Output the [x, y] coordinate of the center of the cell containing the given text.  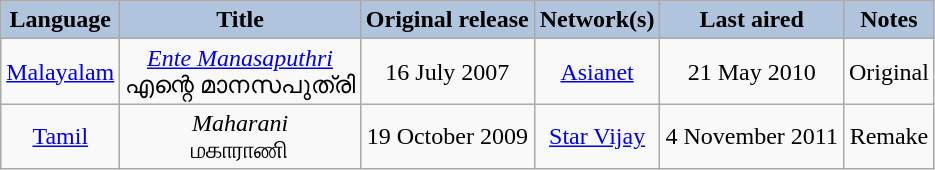
21 May 2010 [752, 72]
Original release [447, 20]
Malayalam [60, 72]
Network(s) [597, 20]
Maharani மகாராணி [240, 136]
Remake [888, 136]
Last aired [752, 20]
Ente Manasaputhri എന്റെ മാനസപുത്രി [240, 72]
16 July 2007 [447, 72]
Tamil [60, 136]
Asianet [597, 72]
Original [888, 72]
Title [240, 20]
Star Vijay [597, 136]
19 October 2009 [447, 136]
Notes [888, 20]
4 November 2011 [752, 136]
Language [60, 20]
